For the text-containing cell, return its midpoint in [x, y] coordinate format. 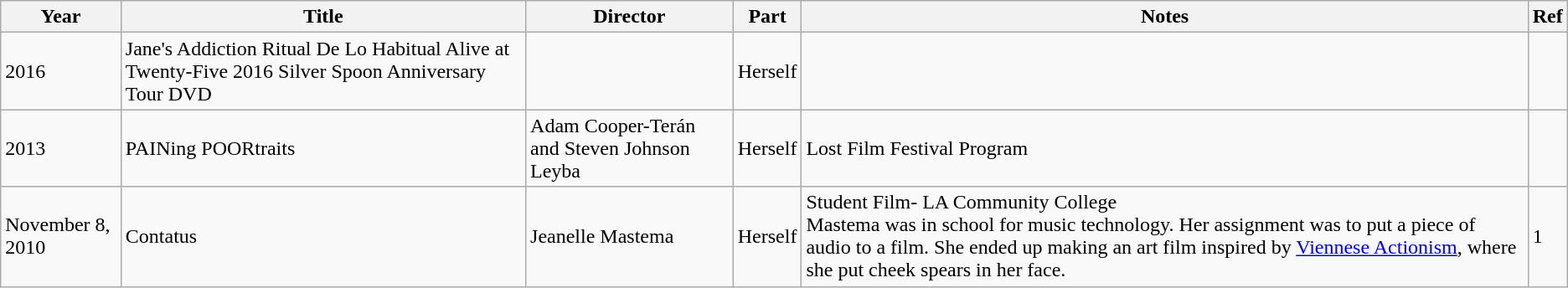
Jane's Addiction Ritual De Lo Habitual Alive at Twenty-Five 2016 Silver Spoon Anniversary Tour DVD [323, 71]
Title [323, 17]
Contatus [323, 236]
Ref [1548, 17]
Jeanelle Mastema [630, 236]
November 8, 2010 [61, 236]
Adam Cooper-Terán and Steven Johnson Leyba [630, 148]
1 [1548, 236]
Year [61, 17]
Director [630, 17]
Notes [1164, 17]
2016 [61, 71]
PAINing POORtraits [323, 148]
2013 [61, 148]
Lost Film Festival Program [1164, 148]
Part [767, 17]
